Pinpoint the cell where the given text exists, returning its [X, Y] midpoint coordinate. 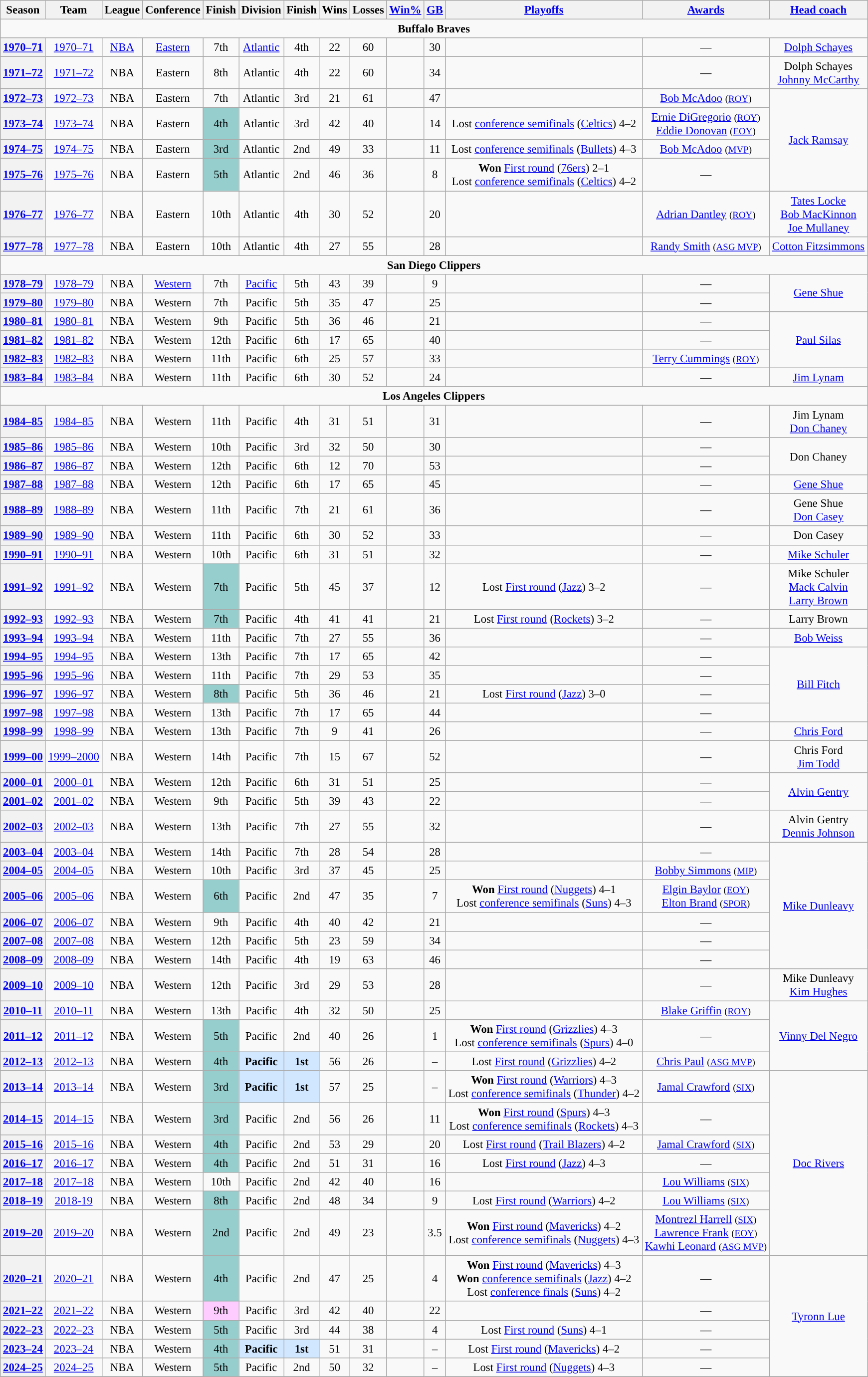
Larry Brown [818, 619]
Conference [173, 10]
Bob McAdoo (MVP) [705, 149]
Adrian Dantley (ROY) [705, 214]
Mike SchulerMack CalvinLarry Brown [818, 587]
24 [435, 377]
2018-19 [74, 1201]
Alvin GentryDennis Johnson [818, 826]
Jim Lynam [818, 377]
1999–2000 [74, 757]
GB [435, 10]
Gene ShueDon Casey [818, 510]
Bob Weiss [818, 638]
Awards [705, 10]
70 [368, 466]
Lost conference semifinals (Celtics) 4–2 [544, 124]
Mike Schuler [818, 554]
Lost First round (Trail Blazers) 4–2 [544, 1145]
Jim LynamDon Chaney [818, 422]
1999–00 [23, 757]
Montrezl Harrell (SIX)Lawrence Frank (EOY) Kawhi Leonard (ASG MVP) [705, 1233]
Won First round (Nuggets) 4–1 Lost conference semifinals (Suns) 4–3 [544, 896]
48 [334, 1201]
Mike Dunleavy [818, 906]
Won First round (Mavericks) 4–3 Won conference semifinals (Jazz) 4–2 Lost conference finals (Suns) 4–2 [544, 1279]
Division [261, 10]
14 [435, 124]
1 [435, 1036]
Head coach [818, 10]
Bobby Simmons (MIP) [705, 871]
Lost First round (Grizzlies) 4–2 [544, 1061]
Elgin Baylor (EOY)Elton Brand (SPOR) [705, 896]
Blake Griffin (ROY) [705, 1010]
Tyronn Lue [818, 1316]
Dolph Schayes [818, 47]
19 [334, 959]
Bob McAdoo (ROY) [705, 98]
Ernie DiGregorio (ROY)Eddie Donovan (EOY) [705, 124]
Chris Ford [818, 731]
Lost First round (Jazz) 4–3 [544, 1163]
2018–19 [23, 1201]
Lost conference semifinals (Bullets) 4–3 [544, 149]
Lost First round (Suns) 4–1 [544, 1330]
15 [334, 757]
Jack Ramsay [818, 140]
54 [368, 852]
Los Angeles Clippers [434, 396]
Lost First round (Nuggets) 4–3 [544, 1367]
Terry Cummings (ROY) [705, 359]
67 [368, 757]
Bill Fitch [818, 685]
League [122, 10]
Won First round (Warriors) 4–3 Lost conference semifinals (Thunder) 4–2 [544, 1087]
Playoffs [544, 10]
Tates LockeBob MacKinnonJoe Mullaney [818, 214]
Don Chaney [818, 456]
Cotton Fitzsimmons [818, 246]
Doc Rivers [818, 1163]
Won First round (Grizzlies) 4–3 Lost conference semifinals (Spurs) 4–0 [544, 1036]
Chris Paul (ASG MVP) [705, 1061]
63 [368, 959]
Won First round (76ers) 2–1 Lost conference semifinals (Celtics) 4–2 [544, 175]
7 [435, 896]
Team [74, 10]
San Diego Clippers [434, 265]
3.5 [435, 1233]
Losses [368, 10]
Dolph SchayesJohnny McCarthy [818, 73]
Lost First round (Warriors) 4–2 [544, 1201]
Randy Smith (ASG MVP) [705, 246]
38 [368, 1330]
Wins [334, 10]
Paul Silas [818, 340]
Buffalo Braves [434, 29]
Won First round (Spurs) 4–3 Lost conference semifinals (Rockets) 4–3 [544, 1119]
Lost First round (Jazz) 3–2 [544, 587]
Don Casey [818, 536]
Alvin Gentry [818, 791]
8 [435, 175]
59 [368, 940]
Chris FordJim Todd [818, 757]
Win% [405, 10]
Season [23, 10]
Lost First round (Mavericks) 4–2 [544, 1349]
Lost First round (Rockets) 3–2 [544, 619]
Vinny Del Negro [818, 1036]
Lost First round (Jazz) 3–0 [544, 694]
Won First round (Mavericks) 4–2 Lost conference semifinals (Nuggets) 4–3 [544, 1233]
Mike DunleavyKim Hughes [818, 985]
